Determine the (X, Y) coordinate at the center of the cell enclosing the given text.  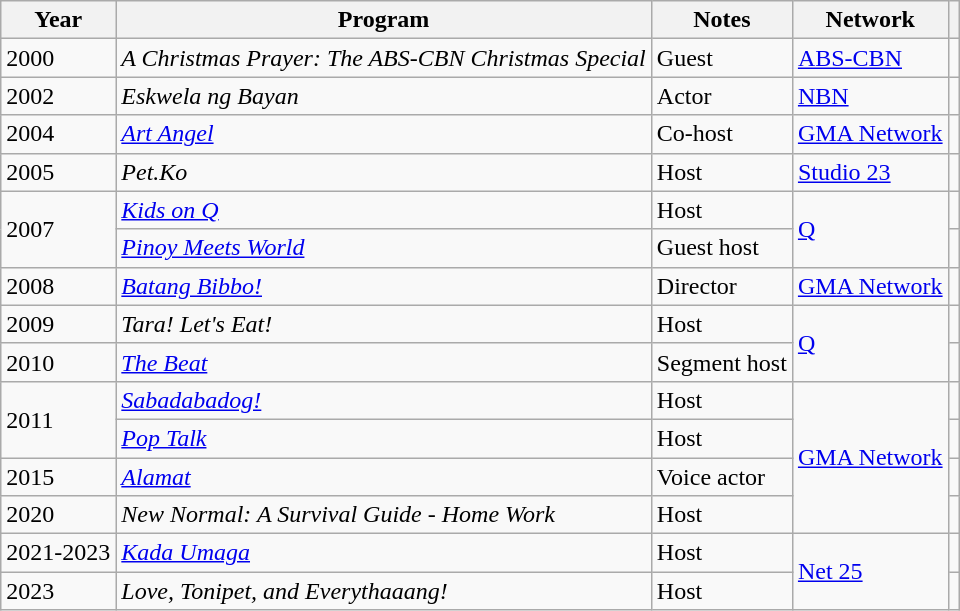
Pop Talk (384, 438)
Eskwela ng Bayan (384, 96)
Director (722, 286)
2002 (58, 96)
Kids on Q (384, 210)
Alamat (384, 477)
Co-host (722, 134)
Pet.Ko (384, 172)
Sabadabadog! (384, 400)
2011 (58, 419)
2015 (58, 477)
Love, Tonipet, and Everythaaang! (384, 591)
Actor (722, 96)
Program (384, 20)
2021-2023 (58, 553)
Notes (722, 20)
2023 (58, 591)
Art Angel (384, 134)
Batang Bibbo! (384, 286)
2007 (58, 229)
Network (870, 20)
ABS-CBN (870, 58)
New Normal: A Survival Guide - Home Work (384, 515)
2004 (58, 134)
Segment host (722, 362)
NBN (870, 96)
2008 (58, 286)
Voice actor (722, 477)
Guest host (722, 248)
Kada Umaga (384, 553)
Net 25 (870, 572)
2020 (58, 515)
Guest (722, 58)
2010 (58, 362)
2005 (58, 172)
The Beat (384, 362)
2009 (58, 324)
Tara! Let's Eat! (384, 324)
Pinoy Meets World (384, 248)
Studio 23 (870, 172)
Year (58, 20)
2000 (58, 58)
A Christmas Prayer: The ABS-CBN Christmas Special (384, 58)
